Detect which cell encompasses the target text, then output its [x, y] center coordinate. 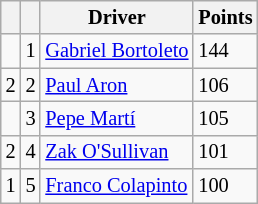
Points [225, 17]
3 [31, 118]
106 [225, 85]
144 [225, 51]
Gabriel Bortoleto [116, 51]
Paul Aron [116, 85]
5 [31, 186]
Franco Colapinto [116, 186]
100 [225, 186]
Driver [116, 17]
105 [225, 118]
4 [31, 152]
Pepe Martí [116, 118]
Zak O'Sullivan [116, 152]
101 [225, 152]
